Identify which cell holds the provided text, then report its (x, y) central coordinate. 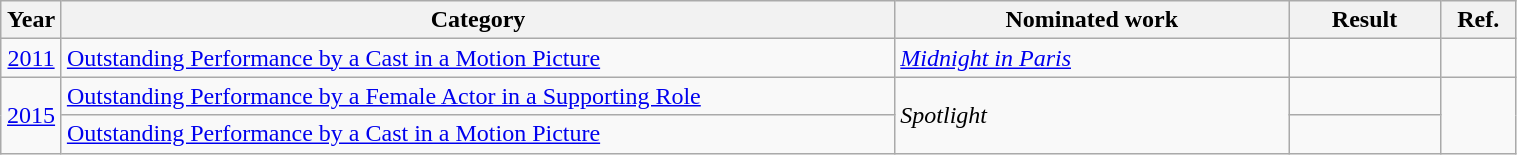
Ref. (1478, 20)
Category (478, 20)
Nominated work (1092, 20)
2011 (32, 58)
Midnight in Paris (1092, 58)
Year (32, 20)
Outstanding Performance by a Female Actor in a Supporting Role (478, 96)
Result (1365, 20)
2015 (32, 115)
Spotlight (1092, 115)
